Return [X, Y] of the center of cell containing provided text 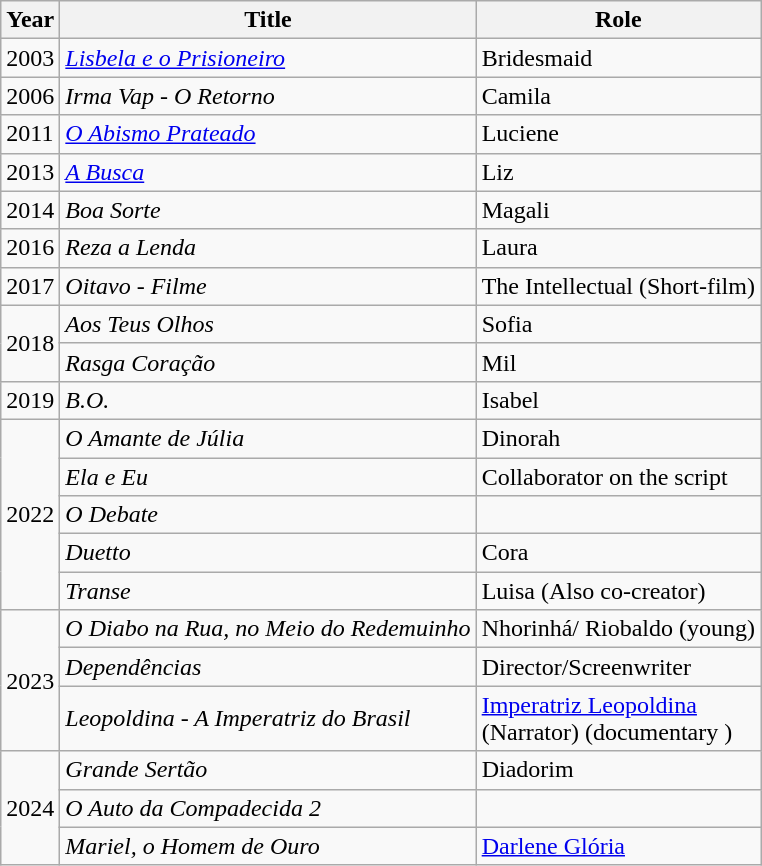
Grande Sertão [268, 770]
Duetto [268, 553]
Dependências [268, 667]
Liz [618, 172]
2022 [30, 514]
Reza a Lenda [268, 248]
Diadorim [618, 770]
O Auto da Compadecida 2 [268, 808]
Aos Teus Olhos [268, 324]
2018 [30, 343]
Mariel, o Homem de Ouro [268, 846]
O Diabo na Rua, no Meio do Redemuinho [268, 629]
2024 [30, 808]
Isabel [618, 400]
Camila [618, 96]
Magali [618, 210]
Luciene [618, 134]
O Debate [268, 515]
2006 [30, 96]
Transe [268, 591]
2023 [30, 680]
Role [618, 20]
B.O. [268, 400]
Irma Vap - O Retorno [268, 96]
Nhorinhá/ Riobaldo (young) [618, 629]
Rasga Coração [268, 362]
Director/Screenwriter [618, 667]
Lisbela e o Prisioneiro [268, 58]
2003 [30, 58]
Mil [618, 362]
Dinorah [618, 438]
The Intellectual (Short-film) [618, 286]
Laura [618, 248]
2016 [30, 248]
Oitavo - Filme [268, 286]
A Busca [268, 172]
Year [30, 20]
Collaborator on the script [618, 477]
Luisa (Also co-creator) [618, 591]
2014 [30, 210]
Boa Sorte [268, 210]
Bridesmaid [618, 58]
Leopoldina - A Imperatriz do Brasil [268, 718]
Cora [618, 553]
Title [268, 20]
2017 [30, 286]
Darlene Glória [618, 846]
Sofia [618, 324]
2013 [30, 172]
O Abismo Prateado [268, 134]
Imperatriz Leopoldina(Narrator) (documentary ) [618, 718]
O Amante de Júlia [268, 438]
2011 [30, 134]
2019 [30, 400]
Ela e Eu [268, 477]
